Extract the [x, y] coordinate from the center of the cell holding the provided text.  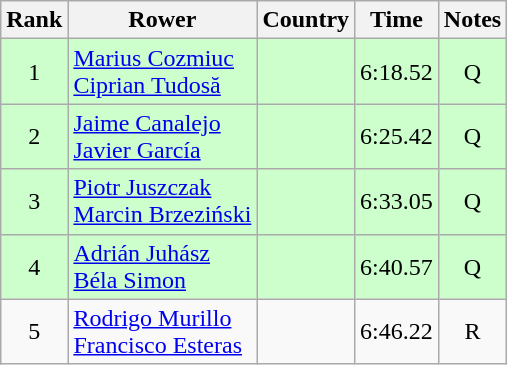
6:18.52 [397, 72]
R [472, 332]
6:33.05 [397, 202]
6:46.22 [397, 332]
Marius CozmiucCiprian Tudosă [162, 72]
6:25.42 [397, 136]
Country [306, 20]
Jaime CanalejoJavier García [162, 136]
Rodrigo MurilloFrancisco Esteras [162, 332]
3 [34, 202]
4 [34, 266]
5 [34, 332]
Adrián JuhászBéla Simon [162, 266]
6:40.57 [397, 266]
2 [34, 136]
Piotr JuszczakMarcin Brzeziński [162, 202]
1 [34, 72]
Rank [34, 20]
Notes [472, 20]
Rower [162, 20]
Time [397, 20]
